Pinpoint the cell where the given text exists, returning its (X, Y) midpoint coordinate. 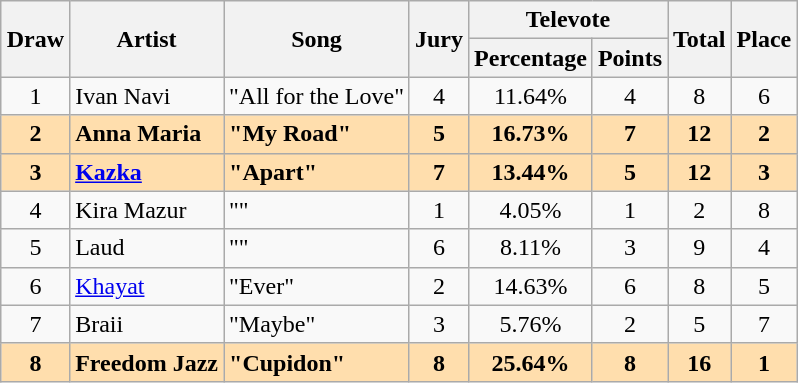
Draw (35, 39)
"Maybe" (317, 324)
Kazka (147, 172)
14.63% (531, 286)
16 (700, 362)
Laud (147, 248)
"All for the Love" (317, 96)
4.05% (531, 210)
Braii (147, 324)
Percentage (531, 58)
Khayat (147, 286)
9 (700, 248)
5.76% (531, 324)
11.64% (531, 96)
Televote (568, 20)
Place (764, 39)
Ivan Navi (147, 96)
"My Road" (317, 134)
25.64% (531, 362)
"Cupidon" (317, 362)
Artist (147, 39)
8.11% (531, 248)
Total (700, 39)
Points (630, 58)
16.73% (531, 134)
Freedom Jazz (147, 362)
Kira Mazur (147, 210)
Jury (438, 39)
"Ever" (317, 286)
13.44% (531, 172)
"Apart" (317, 172)
Anna Maria (147, 134)
Song (317, 39)
